Detect which cell encompasses the target text, then output its (X, Y) center coordinate. 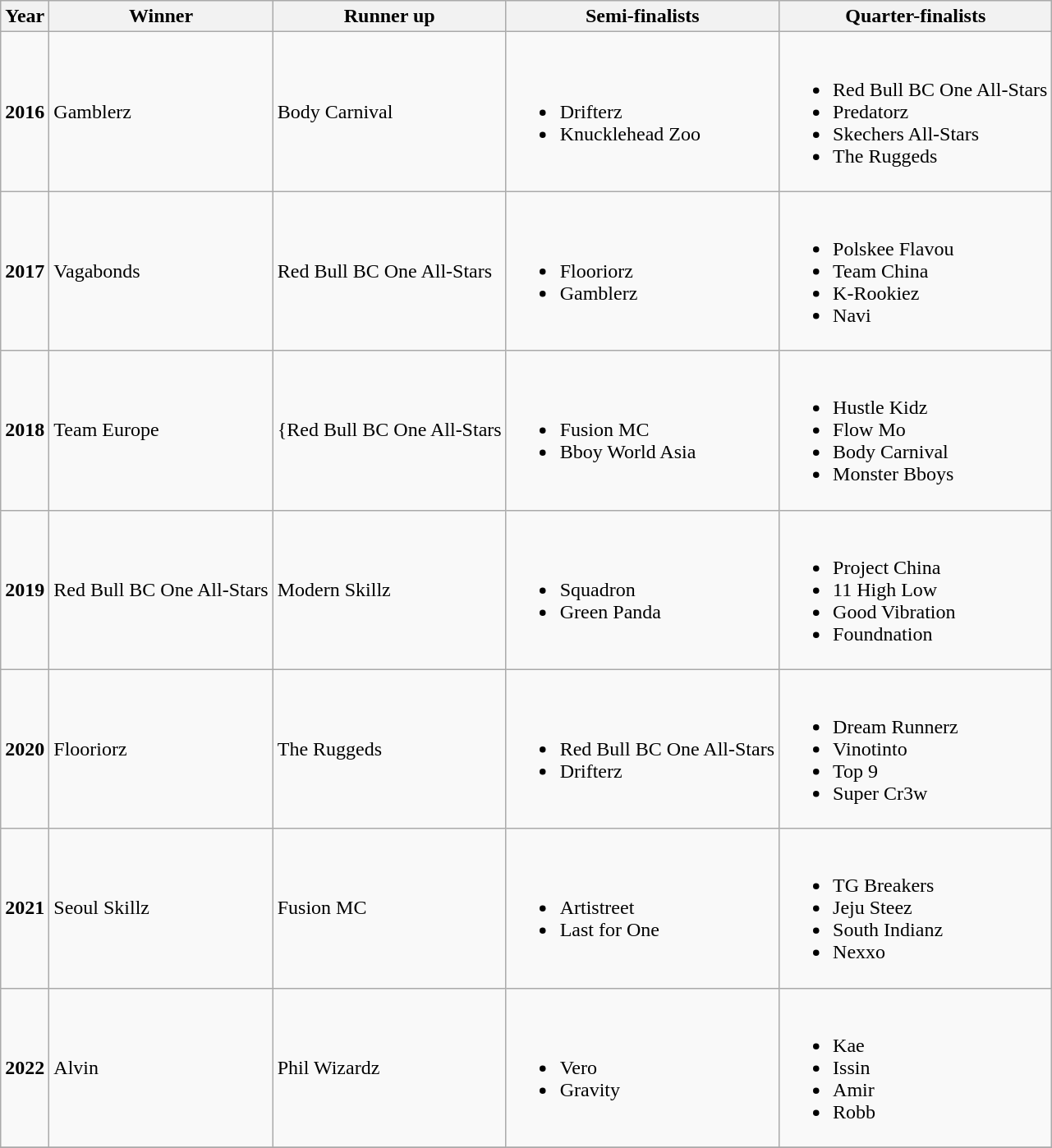
Quarter-finalists (916, 16)
Seoul Skillz (161, 908)
TG BreakersJeju SteezSouth IndianzNexxo (916, 908)
2016 (25, 112)
{Red Bull BC One All-Stars (389, 430)
ArtistreetLast for One (642, 908)
Red Bull BC One All-StarsPredatorzSkechers All-StarsThe Ruggeds (916, 112)
Project China11 High LowGood VibrationFoundnation (916, 590)
Red Bull BC One All-StarsDrifterz (642, 749)
Fusion MCBboy World Asia (642, 430)
DrifterzKnucklehead Zoo (642, 112)
Year (25, 16)
Flooriorz (161, 749)
2022 (25, 1068)
Vagabonds (161, 271)
2017 (25, 271)
Modern Skillz (389, 590)
Polskee FlavouTeam ChinaK-RookiezNavi (916, 271)
Semi-finalists (642, 16)
FlooriorzGamblerz (642, 271)
Phil Wizardz (389, 1068)
Gamblerz (161, 112)
VeroGravity (642, 1068)
Alvin (161, 1068)
2019 (25, 590)
Runner up (389, 16)
Hustle KidzFlow MoBody CarnivalMonster Bboys (916, 430)
2021 (25, 908)
SquadronGreen Panda (642, 590)
The Ruggeds (389, 749)
Body Carnival (389, 112)
Fusion MC (389, 908)
Team Europe (161, 430)
2020 (25, 749)
Dream RunnerzVinotintoTop 9Super Cr3w (916, 749)
2018 (25, 430)
Winner (161, 16)
KaeIssinAmirRobb (916, 1068)
